Provide the [X, Y] coordinate of the cell's center where the given text is located.  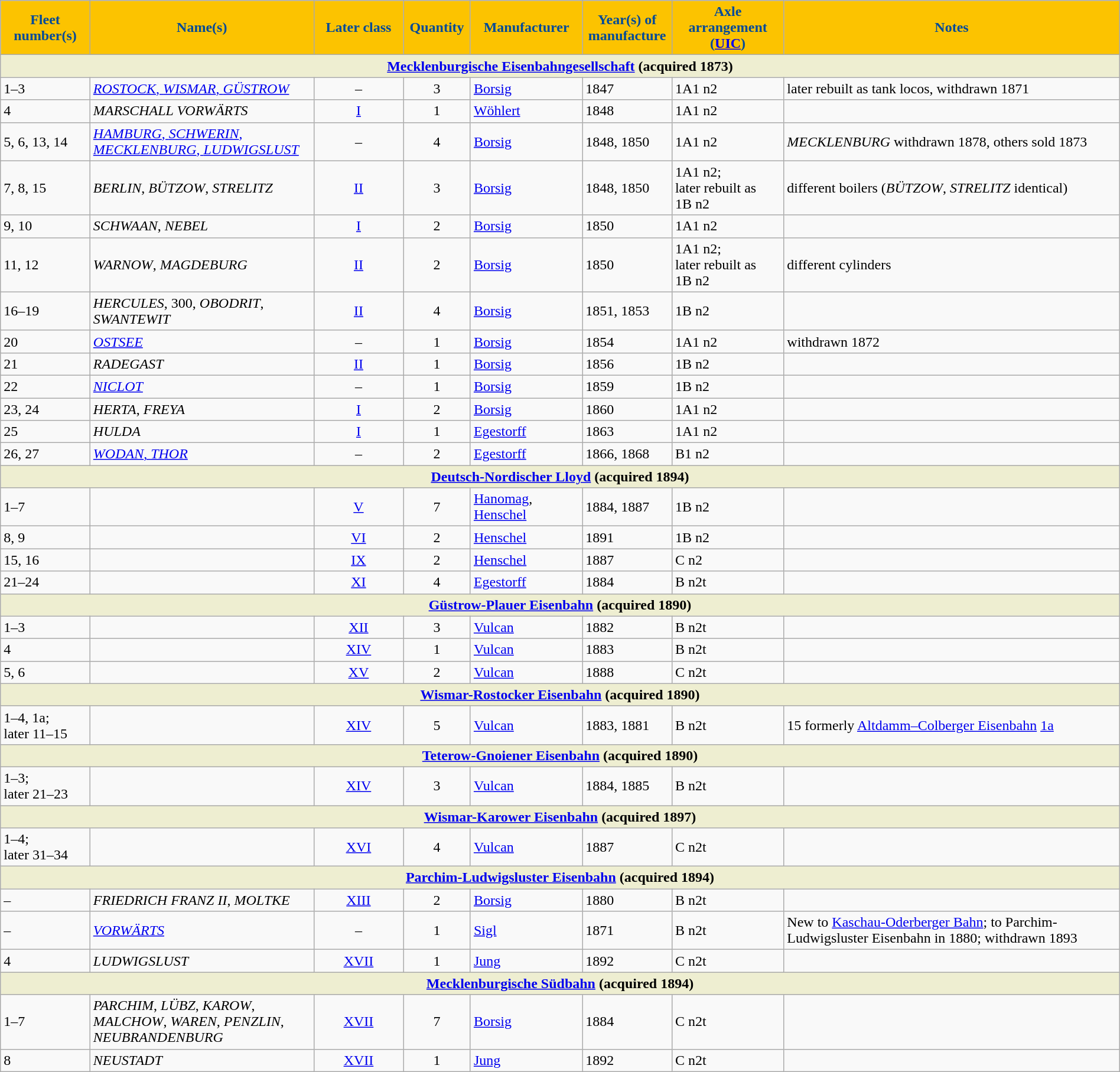
9, 10 [45, 226]
RADEGAST [202, 364]
8 [45, 1060]
20 [45, 341]
11, 12 [45, 265]
5, 6 [45, 672]
8, 9 [45, 537]
withdrawn 1872 [952, 341]
Year(s) of manufacture [627, 28]
VORWÄRTS [202, 931]
1848 [627, 111]
BERLIN, BÜTZOW, STRELITZ [202, 188]
1863 [627, 432]
XV [359, 672]
Deutsch-Nordischer Lloyd (acquired 1894) [560, 477]
7, 8, 15 [45, 188]
15 formerly Altdamm–Colberger Eisenbahn 1a [952, 725]
XIII [359, 900]
1860 [627, 409]
HERCULES, 300, OBODRIT, SWANTEWIT [202, 311]
different cylinders [952, 265]
1883 [627, 650]
Quantity [437, 28]
PARCHIM, LÜBZ, KAROW, MALCHOW, WAREN, PENZLIN, NEUBRANDENBURG [202, 1022]
1–4;later 31–34 [45, 847]
different boilers (BÜTZOW, STRELITZ identical) [952, 188]
XVI [359, 847]
HULDA [202, 432]
OSTSEE [202, 341]
1866, 1868 [627, 454]
Mecklenburgische Südbahn (acquired 1894) [560, 983]
21–24 [45, 582]
1884, 1885 [627, 786]
1891 [627, 537]
Manufacturer [526, 28]
Parchim-Ludwigsluster Eisenbahn (acquired 1894) [560, 878]
Teterow-Gnoiener Eisenbahn (acquired 1890) [560, 755]
1884, 1887 [627, 507]
1–4, 1a;later 11–15 [45, 725]
Hanomag, Henschel [526, 507]
Wismar-Rostocker Eisenbahn (acquired 1890) [560, 695]
MARSCHALL VORWÄRTS [202, 111]
23, 24 [45, 409]
Notes [952, 28]
1880 [627, 900]
later rebuilt as tank locos, withdrawn 1871 [952, 89]
Later class [359, 28]
5, 6, 13, 14 [45, 142]
Wismar-Karower Eisenbahn (acquired 1897) [560, 817]
15, 16 [45, 560]
5 [437, 725]
WARNOW, MAGDEBURG [202, 265]
V [359, 507]
1–3;later 21–23 [45, 786]
HERTA, FREYA [202, 409]
Wöhlert [526, 111]
Güstrow-Plauer Eisenbahn (acquired 1890) [560, 605]
Name(s) [202, 28]
FRIEDRICH FRANZ II, MOLTKE [202, 900]
1859 [627, 386]
1882 [627, 627]
C n2 [728, 560]
New to Kaschau-Oderberger Bahn; to Parchim-Ludwigsluster Eisenbahn in 1880; withdrawn 1893 [952, 931]
B1 n2 [728, 454]
22 [45, 386]
Sigl [526, 931]
1871 [627, 931]
WODAN, THOR [202, 454]
Fleetnumber(s) [45, 28]
IX [359, 560]
NEUSTADT [202, 1060]
XI [359, 582]
1851, 1853 [627, 311]
26, 27 [45, 454]
1854 [627, 341]
XII [359, 627]
1883, 1881 [627, 725]
VI [359, 537]
HAMBURG, SCHWERIN, MECKLENBURG, LUDWIGSLUST [202, 142]
25 [45, 432]
16–19 [45, 311]
Mecklenburgische Eisenbahngesellschaft (acquired 1873) [560, 66]
1888 [627, 672]
NICLOT [202, 386]
1847 [627, 89]
21 [45, 364]
Axle arrangement (UIC) [728, 28]
SCHWAAN, NEBEL [202, 226]
1856 [627, 364]
MECKLENBURG withdrawn 1878, others sold 1873 [952, 142]
LUDWIGSLUST [202, 961]
ROSTOCK, WISMAR, GÜSTROW [202, 89]
